Output the [X, Y] coordinate of the center of the cell containing the given text.  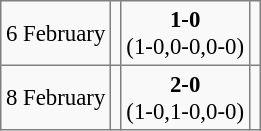
6 February [56, 33]
8 February [56, 97]
2-0(1-0,1-0,0-0) [185, 97]
1-0(1-0,0-0,0-0) [185, 33]
